Identify which cell holds the provided text, then report its [X, Y] central coordinate. 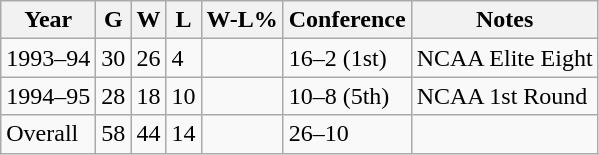
G [114, 20]
L [184, 20]
NCAA Elite Eight [504, 58]
26 [148, 58]
26–10 [347, 134]
14 [184, 134]
18 [148, 96]
W-L% [242, 20]
1993–94 [48, 58]
1994–95 [48, 96]
W [148, 20]
10 [184, 96]
16–2 (1st) [347, 58]
4 [184, 58]
28 [114, 96]
Overall [48, 134]
10–8 (5th) [347, 96]
Year [48, 20]
Notes [504, 20]
44 [148, 134]
NCAA 1st Round [504, 96]
Conference [347, 20]
30 [114, 58]
58 [114, 134]
